Capture the cell that displays the provided text and extract its [x, y] central coordinate. 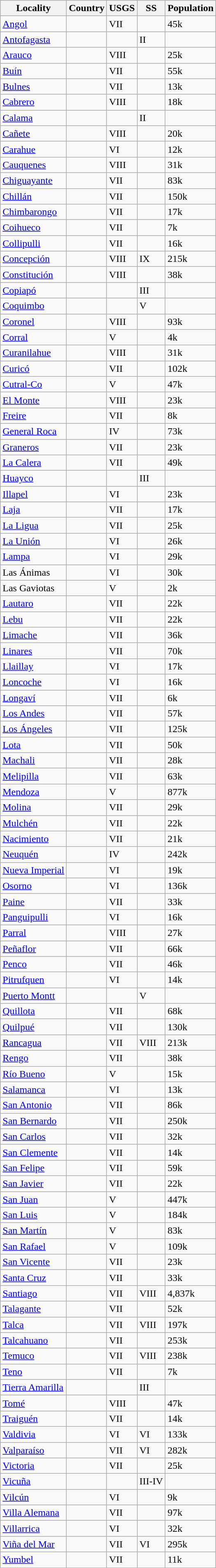
97k [191, 1513]
Talcahuano [34, 1340]
Mendoza [34, 792]
Victoria [34, 1466]
Cabrero [34, 102]
Tomé [34, 1403]
Yumbel [34, 1560]
4,837k [191, 1293]
San Felipe [34, 1168]
Talca [34, 1325]
52k [191, 1309]
Santiago [34, 1293]
253k [191, 1340]
11k [191, 1560]
Coronel [34, 322]
295k [191, 1544]
San Javier [34, 1183]
Mulchén [34, 823]
Río Bueno [34, 1074]
55k [191, 71]
Las Gaviotas [34, 588]
Angol [34, 24]
Los Ángeles [34, 729]
Llaillay [34, 666]
Parral [34, 933]
Locality [34, 8]
86k [191, 1105]
Graneros [34, 447]
Cañete [34, 133]
Osorno [34, 886]
Calama [34, 118]
Neuquén [34, 854]
San Bernardo [34, 1121]
242k [191, 854]
2k [191, 588]
877k [191, 792]
La Calera [34, 463]
SS [151, 8]
Buín [34, 71]
Huayco [34, 478]
Illapel [34, 494]
Rengo [34, 1058]
26k [191, 541]
49k [191, 463]
Traiguén [34, 1419]
8k [191, 415]
Panguipulli [34, 917]
66k [191, 948]
San Clemente [34, 1152]
15k [191, 1074]
28k [191, 761]
73k [191, 431]
IX [151, 259]
Valparaíso [34, 1450]
213k [191, 1043]
Laja [34, 510]
238k [191, 1356]
20k [191, 133]
68k [191, 1011]
San Vicente [34, 1262]
Arauco [34, 55]
50k [191, 745]
La Unión [34, 541]
San Carlos [34, 1136]
Concepción [34, 259]
Salamanca [34, 1090]
Constitución [34, 275]
197k [191, 1325]
4k [191, 337]
19k [191, 870]
Freire [34, 415]
Penco [34, 964]
Machali [34, 761]
Villarrica [34, 1528]
Viña del Mar [34, 1544]
Collipulli [34, 243]
San Luis [34, 1215]
109k [191, 1246]
46k [191, 964]
215k [191, 259]
Limache [34, 635]
Lampa [34, 557]
Villa Alemana [34, 1513]
Lota [34, 745]
Carahue [34, 149]
63k [191, 776]
Quillota [34, 1011]
San Martín [34, 1231]
184k [191, 1215]
Longaví [34, 698]
San Rafael [34, 1246]
Vilcún [34, 1497]
Coihueco [34, 228]
282k [191, 1450]
Peñaflor [34, 948]
Curanilahue [34, 353]
70k [191, 651]
12k [191, 149]
San Antonio [34, 1105]
Cutral-Co [34, 384]
Vicuña [34, 1482]
57k [191, 714]
Linares [34, 651]
Cauquenes [34, 165]
18k [191, 102]
Molina [34, 807]
III-IV [151, 1482]
General Roca [34, 431]
Antofagasta [34, 40]
Melipilla [34, 776]
Tierra Amarilla [34, 1387]
102k [191, 369]
125k [191, 729]
Nacimiento [34, 839]
El Monte [34, 400]
133k [191, 1434]
45k [191, 24]
150k [191, 196]
USGS [122, 8]
9k [191, 1497]
Lebu [34, 619]
Rancagua [34, 1043]
Talagante [34, 1309]
Valdivia [34, 1434]
Coquimbo [34, 306]
Corral [34, 337]
59k [191, 1168]
Chimbarongo [34, 212]
La Ligua [34, 525]
Santa Cruz [34, 1278]
93k [191, 322]
136k [191, 886]
36k [191, 635]
Country [87, 8]
Temuco [34, 1356]
Paine [34, 901]
250k [191, 1121]
21k [191, 839]
Las Ánimas [34, 572]
Bulnes [34, 86]
27k [191, 933]
Quilpué [34, 1027]
Nueva Imperial [34, 870]
Chillán [34, 196]
Loncoche [34, 682]
Teno [34, 1372]
6k [191, 698]
Lautaro [34, 604]
Curicó [34, 369]
Los Andes [34, 714]
San Juan [34, 1199]
Pitrufquen [34, 980]
Chiguayante [34, 180]
447k [191, 1199]
Puerto Montt [34, 996]
130k [191, 1027]
Copiapó [34, 290]
30k [191, 572]
Population [191, 8]
